Determine the [X, Y] coordinate at the center of the cell enclosing the given text.  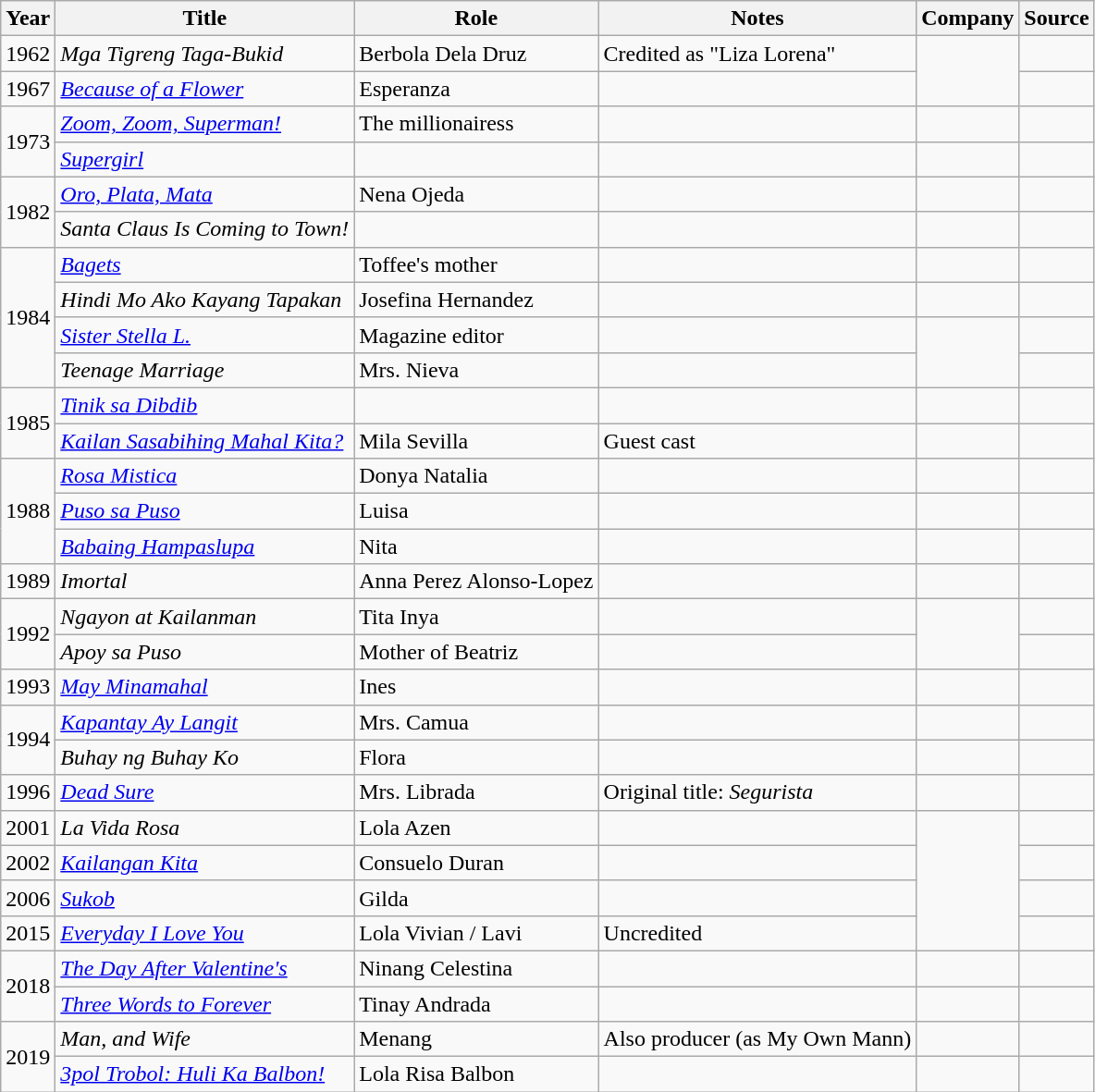
Ngayon at Kailanman [205, 617]
Kailangan Kita [205, 863]
Mrs. Nieva [476, 370]
2015 [28, 933]
Rosa Mistica [205, 476]
Source [1056, 18]
Mrs. Librada [476, 792]
Puso sa Puso [205, 511]
Imortal [205, 582]
Sukob [205, 898]
Uncredited [757, 933]
Zoom, Zoom, Superman! [205, 124]
Menang [476, 1039]
May Minamahal [205, 687]
Ines [476, 687]
Mrs. Camua [476, 722]
Year [28, 18]
1996 [28, 792]
1988 [28, 511]
Teenage Marriage [205, 370]
Nena Ojeda [476, 194]
1985 [28, 423]
Luisa [476, 511]
1994 [28, 740]
Lola Azen [476, 828]
Oro, Plata, Mata [205, 194]
Company [967, 18]
Guest cast [757, 441]
Berbola Dela Druz [476, 54]
Original title: Segurista [757, 792]
2001 [28, 828]
1973 [28, 141]
Josefina Hernandez [476, 300]
La Vida Rosa [205, 828]
Esperanza [476, 89]
Anna Perez Alonso-Lopez [476, 582]
Tinik sa Dibdib [205, 405]
Bagets [205, 264]
Kailan Sasabihing Mahal Kita? [205, 441]
Everyday I Love You [205, 933]
1962 [28, 54]
Consuelo Duran [476, 863]
The millionairess [476, 124]
Lola Risa Balbon [476, 1074]
Lola Vivian / Lavi [476, 933]
Tinay Andrada [476, 1003]
Kapantay Ay Langit [205, 722]
1982 [28, 212]
Also producer (as My Own Mann) [757, 1039]
Role [476, 18]
2018 [28, 986]
Flora [476, 757]
Santa Claus Is Coming to Town! [205, 229]
Toffee's mother [476, 264]
Man, and Wife [205, 1039]
1992 [28, 634]
Magazine editor [476, 335]
Gilda [476, 898]
Supergirl [205, 159]
Mga Tigreng Taga-Bukid [205, 54]
1967 [28, 89]
The Day After Valentine's [205, 968]
Ninang Celestina [476, 968]
Mother of Beatriz [476, 652]
Dead Sure [205, 792]
3pol Trobol: Huli Ka Balbon! [205, 1074]
2002 [28, 863]
Babaing Hampaslupa [205, 546]
1993 [28, 687]
Nita [476, 546]
1989 [28, 582]
Tita Inya [476, 617]
Three Words to Forever [205, 1003]
Mila Sevilla [476, 441]
Sister Stella L. [205, 335]
Hindi Mo Ako Kayang Tapakan [205, 300]
1984 [28, 317]
Title [205, 18]
2006 [28, 898]
Donya Natalia [476, 476]
Apoy sa Puso [205, 652]
Credited as "Liza Lorena" [757, 54]
Buhay ng Buhay Ko [205, 757]
Because of a Flower [205, 89]
2019 [28, 1057]
Notes [757, 18]
